Capture the cell that displays the provided text and extract its [x, y] central coordinate. 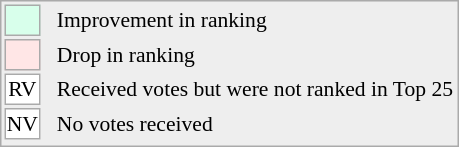
No votes received [254, 124]
Drop in ranking [254, 55]
Received votes but were not ranked in Top 25 [254, 90]
Improvement in ranking [254, 20]
NV [22, 124]
RV [22, 90]
